Scan for the cell matching the given text and deliver its [x, y] coordinate at center. 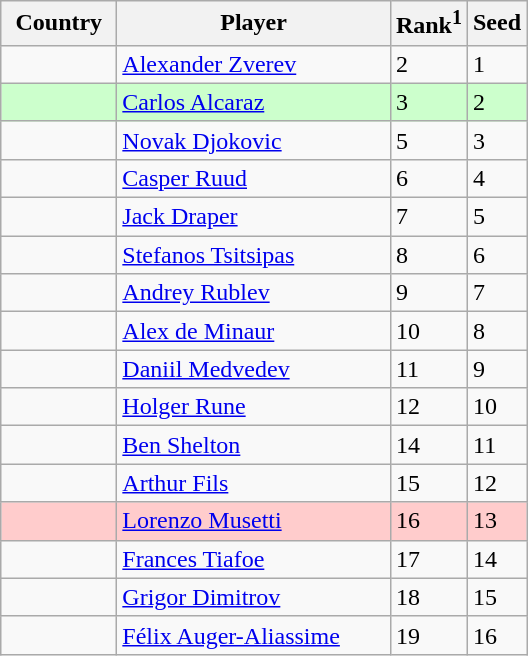
Ben Shelton [254, 445]
Jack Draper [254, 217]
Country [59, 24]
17 [428, 559]
Frances Tiafoe [254, 559]
Carlos Alcaraz [254, 102]
Lorenzo Musetti [254, 521]
Stefanos Tsitsipas [254, 255]
4 [496, 178]
Félix Auger-Aliassime [254, 635]
Grigor Dimitrov [254, 597]
1 [496, 64]
Novak Djokovic [254, 140]
Holger Rune [254, 407]
Seed [496, 24]
Alex de Minaur [254, 331]
Andrey Rublev [254, 293]
Casper Ruud [254, 178]
Rank1 [428, 24]
Alexander Zverev [254, 64]
Arthur Fils [254, 483]
18 [428, 597]
19 [428, 635]
Daniil Medvedev [254, 369]
Player [254, 24]
13 [496, 521]
